Locate the cell with the specified text and output its (x, y) center coordinate. 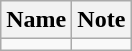
Name (36, 20)
Note (102, 20)
